Scan for the cell matching the given text and deliver its (X, Y) coordinate at center. 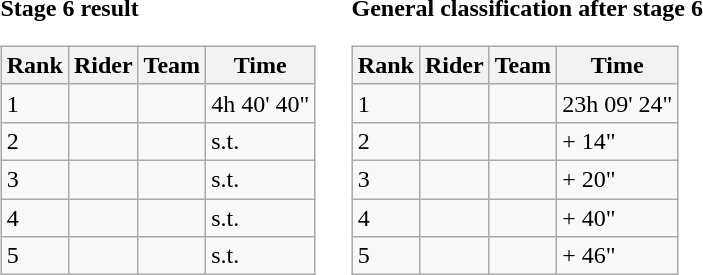
+ 40" (618, 217)
+ 14" (618, 141)
4h 40' 40" (260, 103)
+ 20" (618, 179)
+ 46" (618, 256)
23h 09' 24" (618, 103)
